Identify which cell holds the provided text, then report its (X, Y) central coordinate. 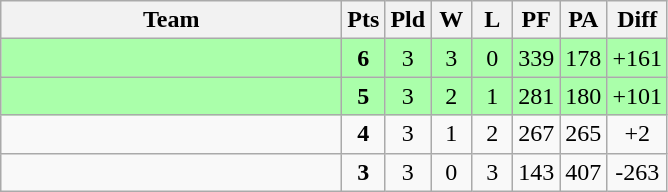
339 (536, 58)
143 (536, 172)
265 (584, 134)
Team (172, 20)
+161 (638, 58)
-263 (638, 172)
407 (584, 172)
W (452, 20)
PF (536, 20)
Diff (638, 20)
6 (364, 58)
5 (364, 96)
180 (584, 96)
L (492, 20)
Pld (408, 20)
Pts (364, 20)
+2 (638, 134)
267 (536, 134)
+101 (638, 96)
4 (364, 134)
PA (584, 20)
178 (584, 58)
281 (536, 96)
